For the text-containing cell, return its midpoint in [x, y] coordinate format. 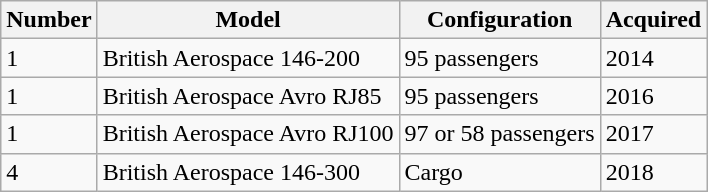
97 or 58 passengers [500, 134]
Number [49, 20]
Configuration [500, 20]
Cargo [500, 172]
British Aerospace 146-300 [248, 172]
British Aerospace Avro RJ100 [248, 134]
Model [248, 20]
2014 [654, 58]
4 [49, 172]
British Aerospace 146-200 [248, 58]
British Aerospace Avro RJ85 [248, 96]
2018 [654, 172]
2017 [654, 134]
2016 [654, 96]
Acquired [654, 20]
